Detect which cell encompasses the target text, then output its [x, y] center coordinate. 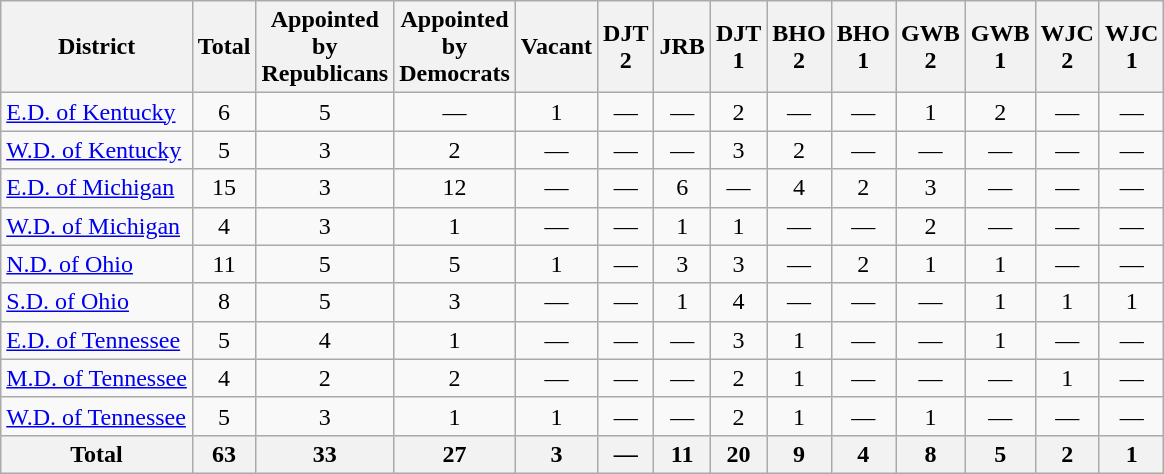
12 [455, 188]
E.D. of Tennessee [97, 340]
63 [224, 454]
M.D. of Tennessee [97, 378]
S.D. of Ohio [97, 302]
AppointedbyDemocrats [455, 47]
DJT2 [626, 47]
33 [325, 454]
BHO1 [863, 47]
E.D. of Michigan [97, 188]
DJT1 [738, 47]
N.D. of Ohio [97, 264]
GWB1 [1000, 47]
W.D. of Michigan [97, 226]
W.D. of Kentucky [97, 150]
9 [799, 454]
WJC1 [1131, 47]
Vacant [556, 47]
27 [455, 454]
GWB2 [931, 47]
District [97, 47]
AppointedbyRepublicans [325, 47]
W.D. of Tennessee [97, 416]
E.D. of Kentucky [97, 112]
BHO2 [799, 47]
15 [224, 188]
WJC2 [1067, 47]
20 [738, 454]
JRB [682, 47]
